Find where the given text appears and provide that cell's center as [x, y] coordinate. 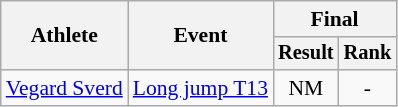
Result [306, 54]
Final [334, 19]
Long jump T13 [200, 88]
- [368, 88]
Vegard Sverd [64, 88]
NM [306, 88]
Athlete [64, 36]
Rank [368, 54]
Event [200, 36]
